Provide the [x, y] coordinate of the cell's center where the given text is located.  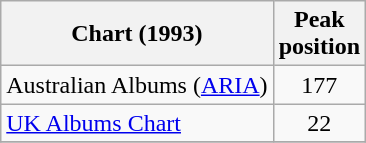
Australian Albums (ARIA) [137, 85]
Chart (1993) [137, 34]
UK Albums Chart [137, 123]
Peakposition [319, 34]
177 [319, 85]
22 [319, 123]
